Provide the [x, y] coordinate of the cell's center where the given text is located.  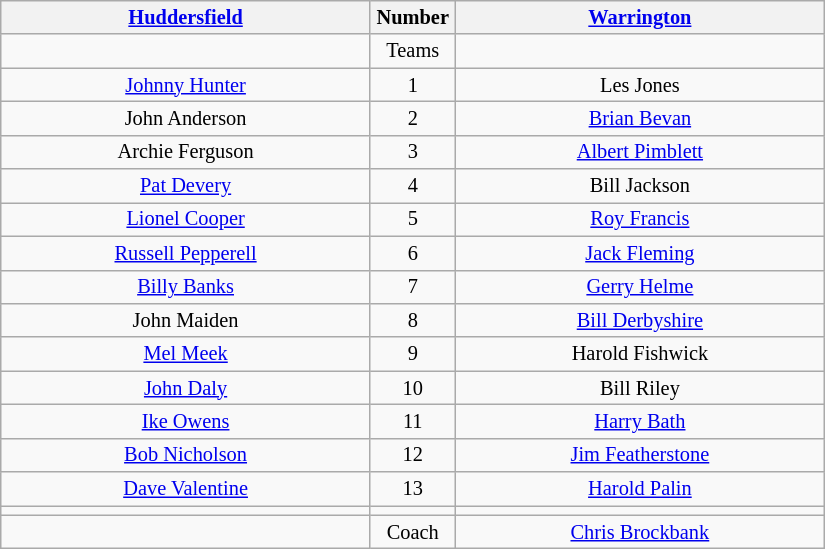
Les Jones [640, 85]
John Anderson [186, 118]
Bill Derbyshire [640, 320]
Jim Featherstone [640, 455]
John Maiden [186, 320]
Albert Pimblett [640, 152]
John Daly [186, 388]
Jack Fleming [640, 253]
Harold Fishwick [640, 354]
Gerry Helme [640, 287]
5 [412, 219]
Russell Pepperell [186, 253]
10 [412, 388]
11 [412, 421]
13 [412, 489]
2 [412, 118]
Ike Owens [186, 421]
Chris Brockbank [640, 532]
4 [412, 186]
Johnny Hunter [186, 85]
Harry Bath [640, 421]
Dave Valentine [186, 489]
3 [412, 152]
8 [412, 320]
Coach [412, 532]
7 [412, 287]
1 [412, 85]
12 [412, 455]
Billy Banks [186, 287]
Teams [412, 51]
Brian Bevan [640, 118]
Bob Nicholson [186, 455]
Harold Palin [640, 489]
Bill Jackson [640, 186]
Mel Meek [186, 354]
6 [412, 253]
Bill Riley [640, 388]
Lionel Cooper [186, 219]
Pat Devery [186, 186]
Huddersfield [186, 17]
Number [412, 17]
Archie Ferguson [186, 152]
Roy Francis [640, 219]
9 [412, 354]
Warrington [640, 17]
